Identify which cell holds the provided text, then report its (X, Y) central coordinate. 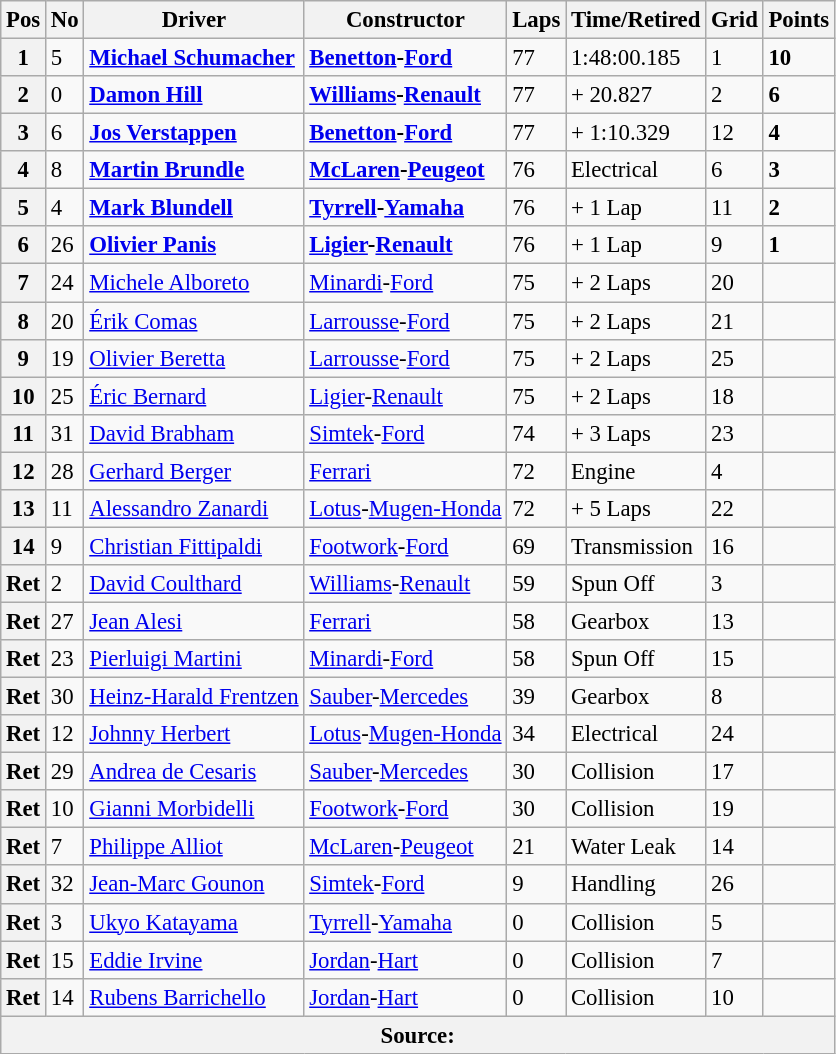
Source: (418, 1035)
Points (798, 20)
Johnny Herbert (194, 734)
Gerhard Berger (194, 471)
Engine (636, 471)
16 (734, 546)
Christian Fittipaldi (194, 546)
Driver (194, 20)
Rubens Barrichello (194, 997)
Transmission (636, 546)
Olivier Beretta (194, 358)
28 (65, 471)
Olivier Panis (194, 245)
Jean-Marc Gounon (194, 885)
Jean Alesi (194, 621)
74 (536, 433)
David Brabham (194, 433)
Ukyo Katayama (194, 922)
Gianni Morbidelli (194, 809)
Laps (536, 20)
Pos (24, 20)
29 (65, 772)
Andrea de Cesaris (194, 772)
Michael Schumacher (194, 58)
27 (65, 621)
Heinz-Harald Frentzen (194, 697)
34 (536, 734)
Érik Comas (194, 321)
Martin Brundle (194, 170)
Alessandro Zanardi (194, 509)
Michele Alboreto (194, 283)
Mark Blundell (194, 208)
Constructor (406, 20)
39 (536, 697)
+ 3 Laps (636, 433)
Damon Hill (194, 95)
Time/Retired (636, 20)
59 (536, 584)
Éric Bernard (194, 396)
22 (734, 509)
32 (65, 885)
+ 5 Laps (636, 509)
69 (536, 546)
Jos Verstappen (194, 133)
18 (734, 396)
1:48:00.185 (636, 58)
Philippe Alliot (194, 847)
Handling (636, 885)
31 (65, 433)
+ 20.827 (636, 95)
Pierluigi Martini (194, 659)
Water Leak (636, 847)
+ 1:10.329 (636, 133)
Grid (734, 20)
Eddie Irvine (194, 960)
No (65, 20)
17 (734, 772)
David Coulthard (194, 584)
